For the text-containing cell, return its midpoint in (x, y) coordinate format. 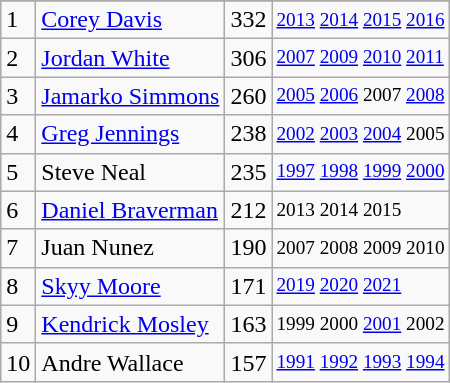
2013 2014 2015 (360, 210)
9 (18, 324)
Jordan White (130, 58)
190 (248, 248)
6 (18, 210)
2 (18, 58)
2019 2020 2021 (360, 286)
2005 2006 2007 2008 (360, 96)
8 (18, 286)
260 (248, 96)
Greg Jennings (130, 134)
163 (248, 324)
Kendrick Mosley (130, 324)
2002 2003 2004 2005 (360, 134)
Andre Wallace (130, 362)
1991 1992 1993 1994 (360, 362)
7 (18, 248)
238 (248, 134)
306 (248, 58)
Steve Neal (130, 172)
10 (18, 362)
3 (18, 96)
Juan Nunez (130, 248)
171 (248, 286)
Daniel Braverman (130, 210)
4 (18, 134)
212 (248, 210)
Jamarko Simmons (130, 96)
Skyy Moore (130, 286)
2007 2009 2010 2011 (360, 58)
2013 2014 2015 2016 (360, 20)
157 (248, 362)
235 (248, 172)
Corey Davis (130, 20)
2007 2008 2009 2010 (360, 248)
5 (18, 172)
332 (248, 20)
1997 1998 1999 2000 (360, 172)
1 (18, 20)
1999 2000 2001 2002 (360, 324)
